Find where the given text appears and provide that cell's center as [X, Y] coordinate. 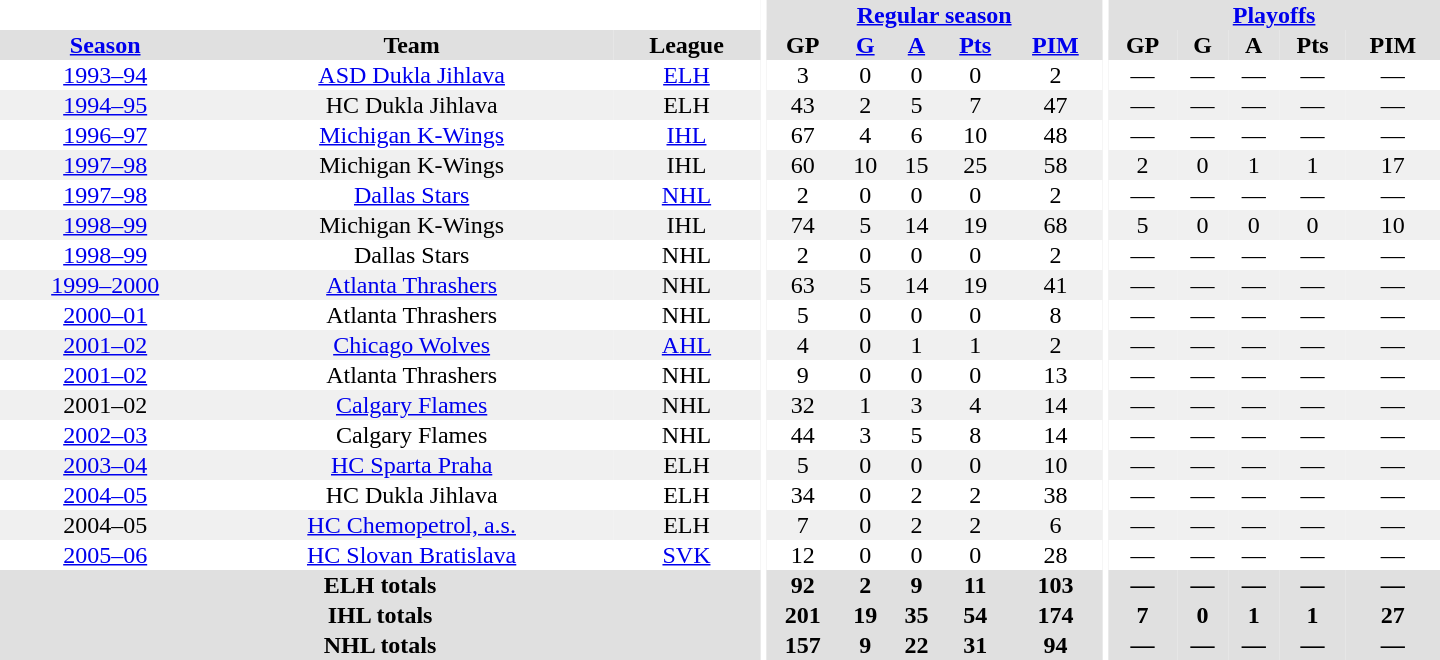
31 [975, 645]
League [686, 45]
15 [916, 165]
32 [803, 405]
27 [1393, 615]
94 [1055, 645]
HC Slovan Bratislava [411, 555]
28 [1055, 555]
17 [1393, 165]
54 [975, 615]
Regular season [934, 15]
60 [803, 165]
2000–01 [105, 315]
43 [803, 105]
67 [803, 135]
AHL [686, 345]
41 [1055, 285]
22 [916, 645]
103 [1055, 585]
ASD Dukla Jihlava [411, 75]
2005–06 [105, 555]
Team [411, 45]
44 [803, 435]
58 [1055, 165]
1999–2000 [105, 285]
12 [803, 555]
174 [1055, 615]
HC Chemopetrol, a.s. [411, 525]
NHL totals [380, 645]
13 [1055, 375]
1993–94 [105, 75]
1994–95 [105, 105]
25 [975, 165]
92 [803, 585]
Season [105, 45]
74 [803, 225]
1996–97 [105, 135]
38 [1055, 495]
157 [803, 645]
63 [803, 285]
48 [1055, 135]
201 [803, 615]
11 [975, 585]
Chicago Wolves [411, 345]
ELH totals [380, 585]
2002–03 [105, 435]
HC Sparta Praha [411, 465]
Playoffs [1274, 15]
IHL totals [380, 615]
35 [916, 615]
34 [803, 495]
68 [1055, 225]
2003–04 [105, 465]
47 [1055, 105]
SVK [686, 555]
